Pinpoint the cell where the given text exists, returning its (x, y) midpoint coordinate. 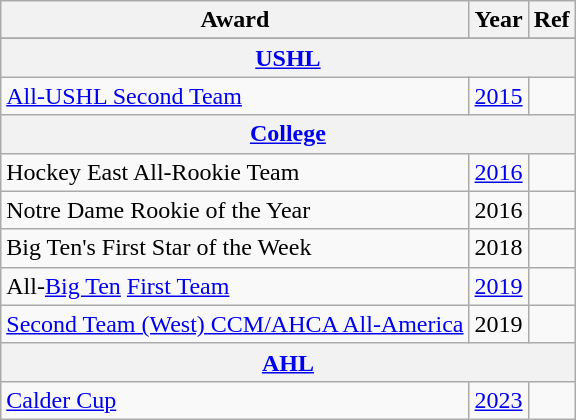
Award (235, 20)
2023 (498, 400)
Big Ten's First Star of the Week (235, 248)
Hockey East All-Rookie Team (235, 172)
Notre Dame Rookie of the Year (235, 210)
Calder Cup (235, 400)
USHL (288, 58)
All-USHL Second Team (235, 96)
College (288, 134)
2018 (498, 248)
Second Team (West) CCM/AHCA All-America (235, 324)
Year (498, 20)
AHL (288, 362)
Ref (552, 20)
2015 (498, 96)
All-Big Ten First Team (235, 286)
